Search for the cell housing the specified text and yield its (x, y) center coordinate. 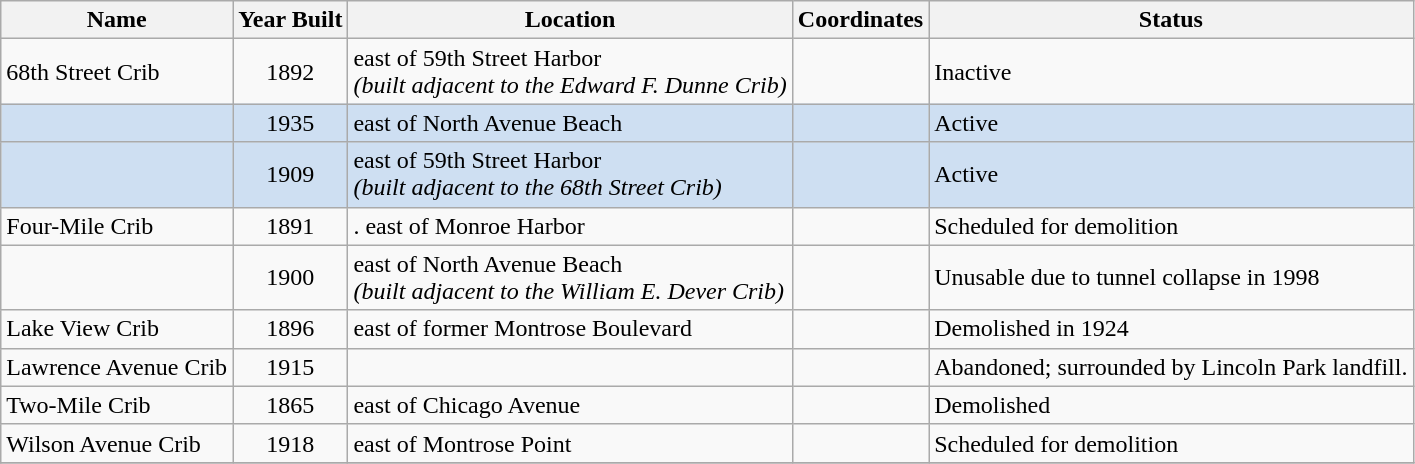
Wilson Avenue Crib (117, 443)
Unusable due to tunnel collapse in 1998 (1171, 278)
Abandoned; surrounded by Lincoln Park landfill. (1171, 367)
68th Street Crib (117, 72)
Status (1171, 20)
1935 (290, 123)
east of Montrose Point (570, 443)
1892 (290, 72)
east of former Montrose Boulevard (570, 329)
1896 (290, 329)
Inactive (1171, 72)
Demolished in 1924 (1171, 329)
Coordinates (860, 20)
1909 (290, 174)
Location (570, 20)
Name (117, 20)
. east of Monroe Harbor (570, 226)
Two-Mile Crib (117, 405)
east of 59th Street Harbor(built adjacent to the Edward F. Dunne Crib) (570, 72)
Year Built (290, 20)
1865 (290, 405)
1915 (290, 367)
1918 (290, 443)
east of Chicago Avenue (570, 405)
east of 59th Street Harbor(built adjacent to the 68th Street Crib) (570, 174)
east of North Avenue Beach (570, 123)
Lake View Crib (117, 329)
Demolished (1171, 405)
Four-Mile Crib (117, 226)
1891 (290, 226)
east of North Avenue Beach(built adjacent to the William E. Dever Crib) (570, 278)
1900 (290, 278)
Lawrence Avenue Crib (117, 367)
